Scan for the cell matching the given text and deliver its [X, Y] coordinate at center. 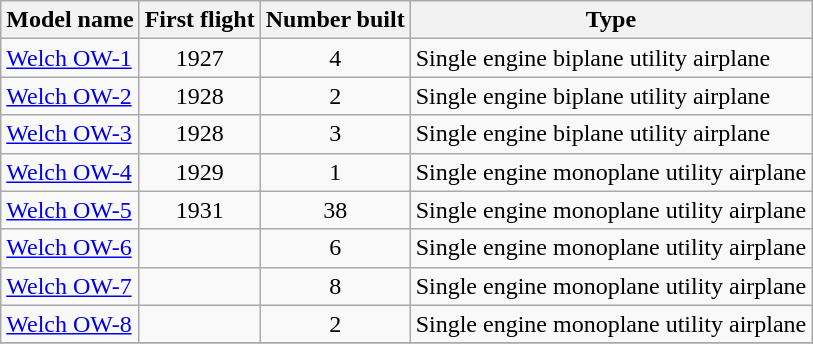
1 [335, 172]
Welch OW-1 [70, 58]
Welch OW-7 [70, 286]
8 [335, 286]
First flight [200, 20]
4 [335, 58]
Welch OW-6 [70, 248]
Type [611, 20]
Welch OW-4 [70, 172]
6 [335, 248]
Number built [335, 20]
1931 [200, 210]
1927 [200, 58]
1929 [200, 172]
3 [335, 134]
Model name [70, 20]
Welch OW-3 [70, 134]
38 [335, 210]
Welch OW-5 [70, 210]
Welch OW-8 [70, 324]
Welch OW-2 [70, 96]
